From the cell containing the given text, extract its center point as (x, y) coordinate. 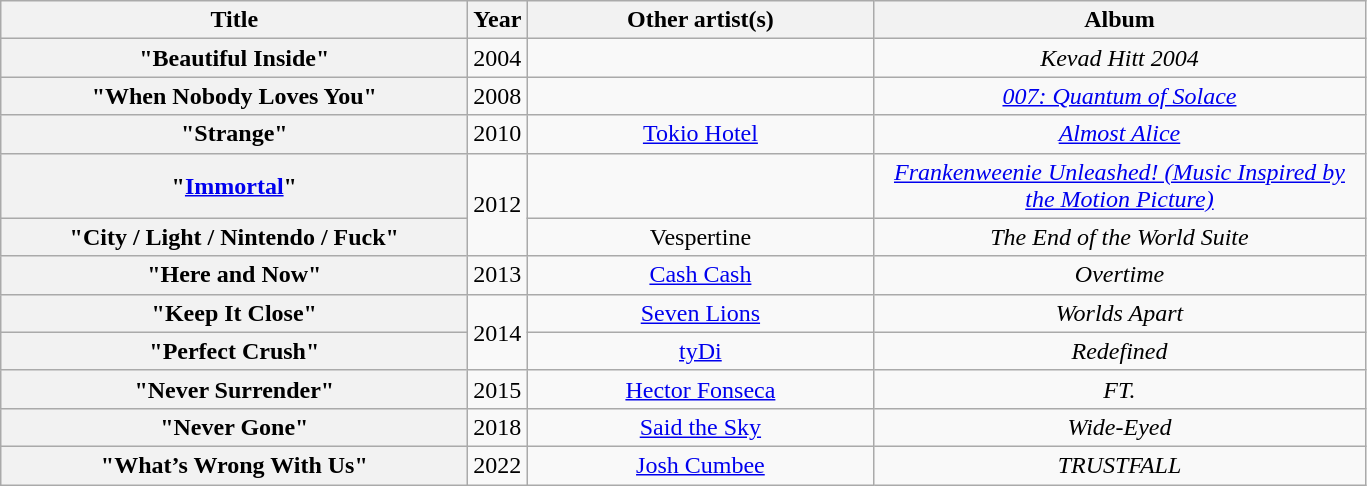
Redefined (1120, 351)
FT. (1120, 389)
2015 (498, 389)
2018 (498, 427)
The End of the World Suite (1120, 237)
Cash Cash (700, 275)
"Never Surrender" (234, 389)
"Here and Now" (234, 275)
"Keep It Close" (234, 313)
Hector Fonseca (700, 389)
Worlds Apart (1120, 313)
Almost Alice (1120, 134)
"Perfect Crush" (234, 351)
"City / Light / Nintendo / Fuck" (234, 237)
Title (234, 20)
"When Nobody Loves You" (234, 96)
2012 (498, 204)
Tokio Hotel (700, 134)
2014 (498, 332)
Overtime (1120, 275)
2010 (498, 134)
TRUSTFALL (1120, 465)
Album (1120, 20)
Frankenweenie Unleashed! (Music Inspired by the Motion Picture) (1120, 186)
"Never Gone" (234, 427)
Said the Sky (700, 427)
"Immortal" (234, 186)
Seven Lions (700, 313)
007: Quantum of Solace (1120, 96)
Year (498, 20)
2008 (498, 96)
2022 (498, 465)
tyDi (700, 351)
Josh Cumbee (700, 465)
Wide-Eyed (1120, 427)
Vespertine (700, 237)
2013 (498, 275)
"What’s Wrong With Us" (234, 465)
"Strange" (234, 134)
2004 (498, 58)
"Beautiful Inside" (234, 58)
Other artist(s) (700, 20)
Kevad Hitt 2004 (1120, 58)
